For the text-containing cell, return its midpoint in (x, y) coordinate format. 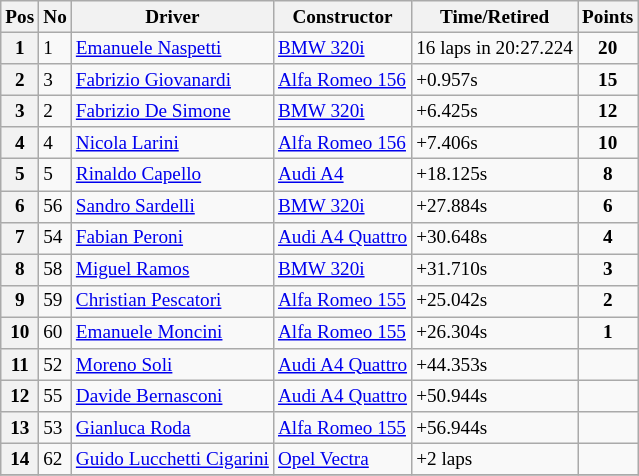
No (56, 17)
Rinaldo Capello (172, 175)
Opel Vectra (342, 460)
+25.042s (495, 301)
Pos (20, 17)
15 (608, 80)
+0.957s (495, 80)
Constructor (342, 17)
Sandro Sardelli (172, 206)
Emanuele Moncini (172, 333)
Driver (172, 17)
+30.648s (495, 238)
Moreno Soli (172, 365)
Nicola Larini (172, 143)
Gianluca Roda (172, 428)
7 (20, 238)
55 (56, 396)
16 laps in 20:27.224 (495, 48)
+44.353s (495, 365)
+27.884s (495, 206)
+6.425s (495, 111)
52 (56, 365)
53 (56, 428)
Miguel Ramos (172, 270)
Christian Pescatori (172, 301)
Points (608, 17)
+7.406s (495, 143)
Guido Lucchetti Cigarini (172, 460)
54 (56, 238)
56 (56, 206)
Davide Bernasconi (172, 396)
58 (56, 270)
+2 laps (495, 460)
20 (608, 48)
Fabian Peroni (172, 238)
Fabrizio Giovanardi (172, 80)
+50.944s (495, 396)
+31.710s (495, 270)
Audi A4 (342, 175)
Emanuele Naspetti (172, 48)
9 (20, 301)
13 (20, 428)
Time/Retired (495, 17)
60 (56, 333)
Fabrizio De Simone (172, 111)
+18.125s (495, 175)
+56.944s (495, 428)
59 (56, 301)
14 (20, 460)
62 (56, 460)
+26.304s (495, 333)
11 (20, 365)
